Locate the cell with the specified text and output its (X, Y) center coordinate. 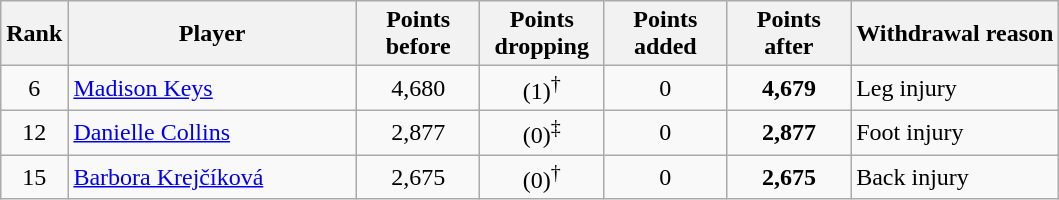
4,680 (418, 88)
Points after (789, 34)
Points dropping (542, 34)
Points added (666, 34)
Withdrawal reason (955, 34)
4,679 (789, 88)
Barbora Krejčíková (212, 178)
(1)† (542, 88)
Leg injury (955, 88)
Foot injury (955, 132)
Rank (34, 34)
(0)‡ (542, 132)
Madison Keys (212, 88)
Player (212, 34)
Points before (418, 34)
12 (34, 132)
15 (34, 178)
6 (34, 88)
(0)† (542, 178)
Danielle Collins (212, 132)
Back injury (955, 178)
